Find where the given text appears and provide that cell's center as [X, Y] coordinate. 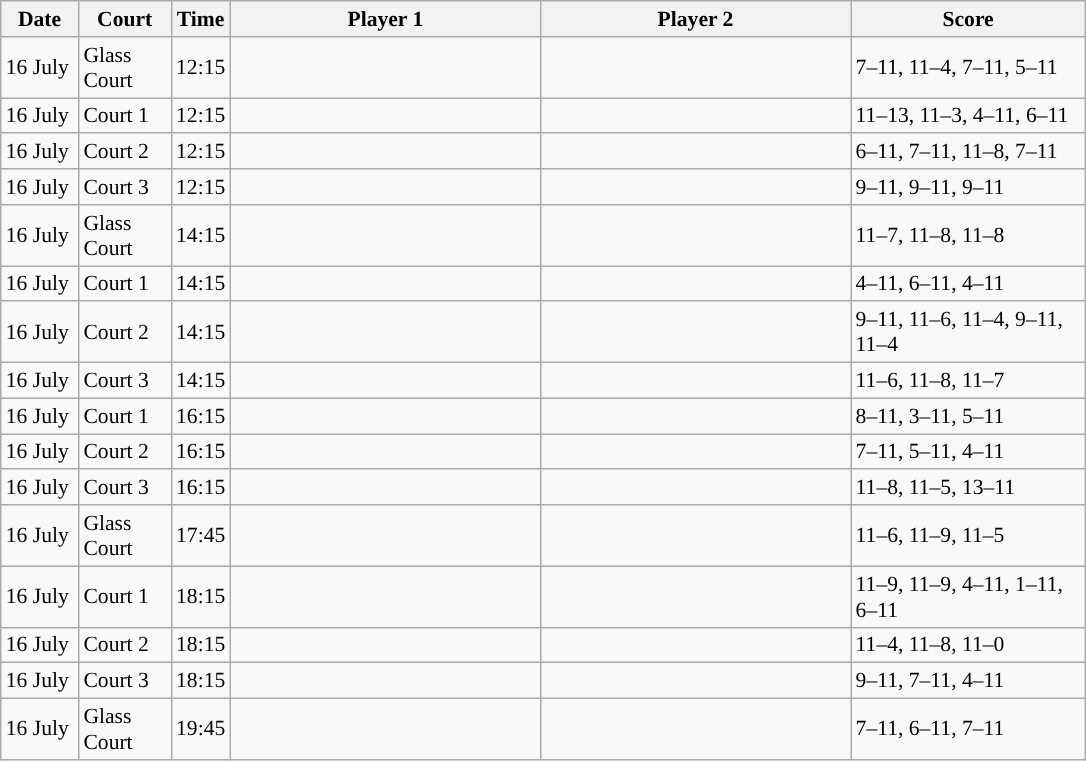
11–6, 11–9, 11–5 [968, 536]
11–4, 11–8, 11–0 [968, 645]
9–11, 7–11, 4–11 [968, 681]
7–11, 11–4, 7–11, 5–11 [968, 68]
8–11, 3–11, 5–11 [968, 416]
Player 1 [385, 19]
17:45 [200, 536]
11–8, 11–5, 13–11 [968, 488]
Time [200, 19]
7–11, 5–11, 4–11 [968, 452]
19:45 [200, 730]
Date [40, 19]
7–11, 6–11, 7–11 [968, 730]
Score [968, 19]
11–6, 11–8, 11–7 [968, 381]
Court [124, 19]
4–11, 6–11, 4–11 [968, 284]
9–11, 11–6, 11–4, 9–11, 11–4 [968, 332]
11–9, 11–9, 4–11, 1–11, 6–11 [968, 596]
11–7, 11–8, 11–8 [968, 236]
Player 2 [695, 19]
11–13, 11–3, 4–11, 6–11 [968, 116]
6–11, 7–11, 11–8, 7–11 [968, 152]
9–11, 9–11, 9–11 [968, 187]
